Detect which cell encompasses the target text, then output its (x, y) center coordinate. 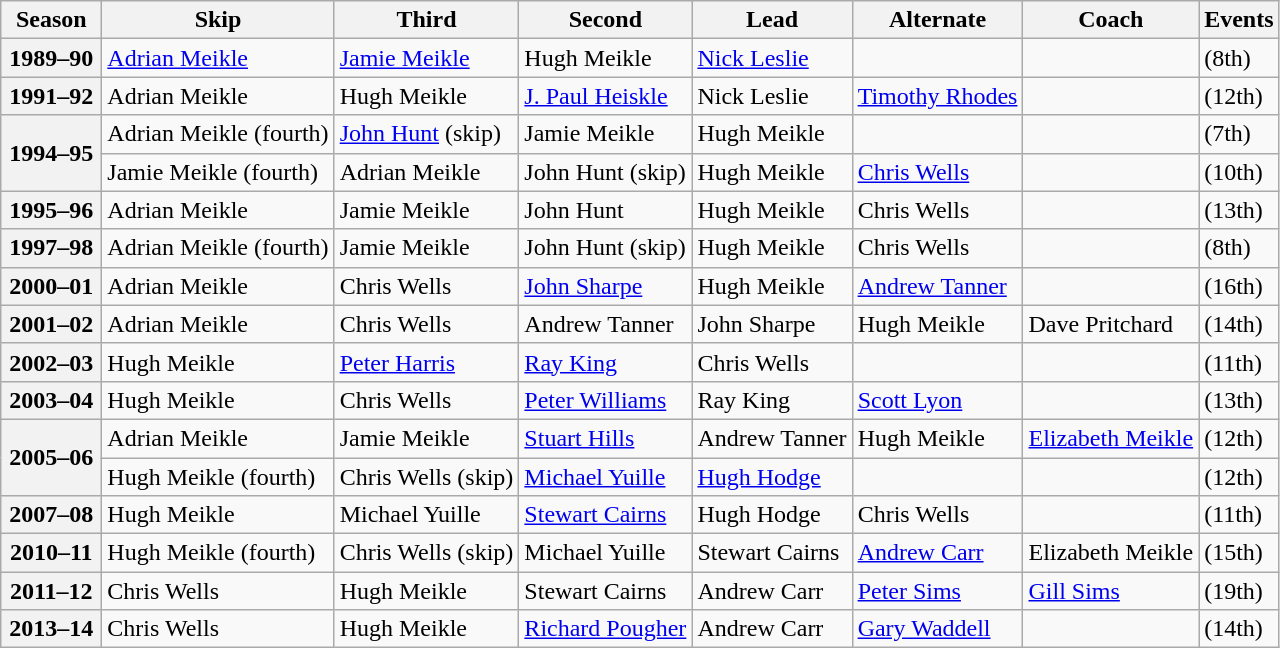
2011–12 (52, 591)
Jamie Meikle (fourth) (218, 172)
Gill Sims (1111, 591)
(10th) (1239, 172)
Peter Williams (606, 400)
Lead (772, 20)
Third (426, 20)
(19th) (1239, 591)
Season (52, 20)
1995–96 (52, 210)
J. Paul Heiskle (606, 96)
2002–03 (52, 362)
2001–02 (52, 324)
2003–04 (52, 400)
2000–01 (52, 286)
Stuart Hills (606, 438)
(7th) (1239, 134)
Skip (218, 20)
Dave Pritchard (1111, 324)
2013–14 (52, 629)
Peter Sims (938, 591)
1997–98 (52, 248)
Gary Waddell (938, 629)
John Hunt (606, 210)
1991–92 (52, 96)
Alternate (938, 20)
1994–95 (52, 153)
(15th) (1239, 553)
2005–06 (52, 457)
Second (606, 20)
Coach (1111, 20)
Timothy Rhodes (938, 96)
2010–11 (52, 553)
Scott Lyon (938, 400)
2007–08 (52, 515)
(16th) (1239, 286)
1989–90 (52, 58)
Richard Pougher (606, 629)
Events (1239, 20)
Peter Harris (426, 362)
